Capture the cell that displays the provided text and extract its (X, Y) central coordinate. 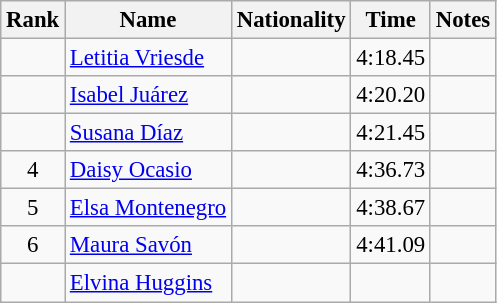
Name (148, 20)
Time (391, 20)
4:18.45 (391, 58)
4:21.45 (391, 133)
4:38.67 (391, 208)
5 (33, 208)
Letitia Vriesde (148, 58)
4 (33, 170)
Nationality (290, 20)
Daisy Ocasio (148, 170)
4:41.09 (391, 245)
Maura Savón (148, 245)
4:36.73 (391, 170)
Elvina Huggins (148, 283)
Isabel Juárez (148, 95)
Susana Díaz (148, 133)
Elsa Montenegro (148, 208)
4:20.20 (391, 95)
Rank (33, 20)
Notes (462, 20)
6 (33, 245)
